Detect which cell encompasses the target text, then output its [X, Y] center coordinate. 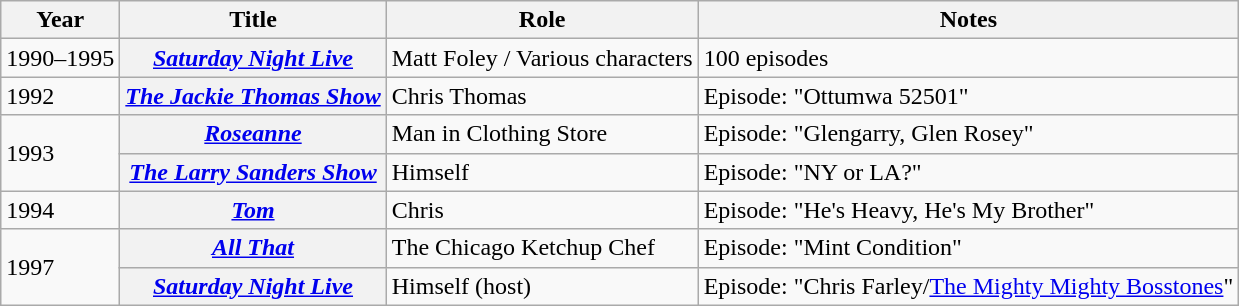
Title [253, 20]
The Larry Sanders Show [253, 172]
Tom [253, 210]
Episode: "Ottumwa 52501" [968, 96]
1993 [60, 153]
Chris [542, 210]
Man in Clothing Store [542, 134]
Episode: "Chris Farley/The Mighty Mighty Bosstones" [968, 286]
Himself (host) [542, 286]
1994 [60, 210]
100 episodes [968, 58]
Year [60, 20]
1990–1995 [60, 58]
Episode: "He's Heavy, He's My Brother" [968, 210]
Role [542, 20]
Episode: "NY or LA?" [968, 172]
1992 [60, 96]
The Chicago Ketchup Chef [542, 248]
Matt Foley / Various characters [542, 58]
Episode: "Mint Condition" [968, 248]
Himself [542, 172]
All That [253, 248]
Chris Thomas [542, 96]
Roseanne [253, 134]
The Jackie Thomas Show [253, 96]
Notes [968, 20]
1997 [60, 267]
Episode: "Glengarry, Glen Rosey" [968, 134]
